Capture the cell that displays the provided text and extract its (x, y) central coordinate. 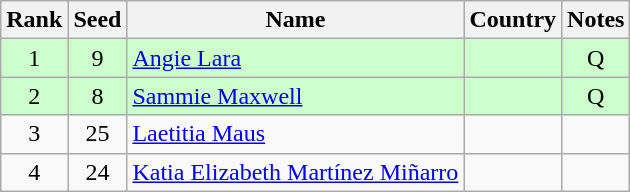
1 (34, 58)
9 (98, 58)
2 (34, 96)
Sammie Maxwell (296, 96)
Angie Lara (296, 58)
4 (34, 172)
Rank (34, 20)
3 (34, 134)
25 (98, 134)
8 (98, 96)
Country (513, 20)
Laetitia Maus (296, 134)
Katia Elizabeth Martínez Miñarro (296, 172)
Notes (596, 20)
24 (98, 172)
Name (296, 20)
Seed (98, 20)
